Determine the (x, y) coordinate at the center of the cell enclosing the given text.  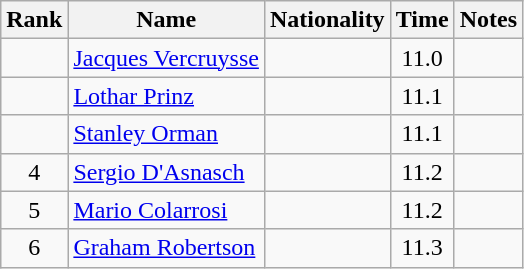
5 (34, 210)
Sergio D'Asnasch (166, 172)
Stanley Orman (166, 134)
Graham Robertson (166, 248)
11.3 (422, 248)
Rank (34, 20)
Jacques Vercruysse (166, 58)
11.0 (422, 58)
Time (422, 20)
4 (34, 172)
6 (34, 248)
Mario Colarrosi (166, 210)
Name (166, 20)
Notes (488, 20)
Lothar Prinz (166, 96)
Nationality (327, 20)
